Extract the (x, y) coordinate from the center of the cell holding the provided text.  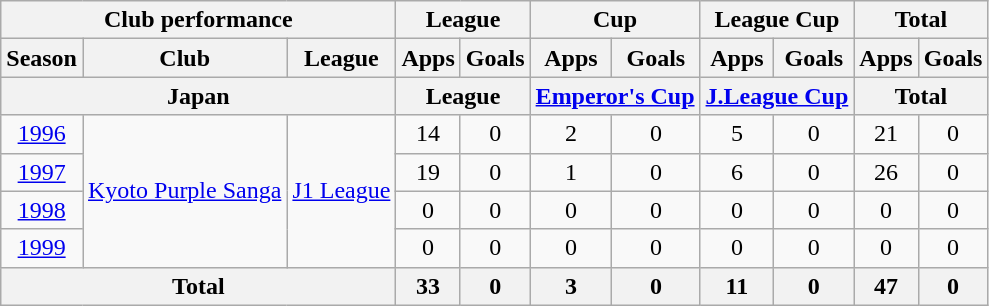
Kyoto Purple Sanga (184, 191)
Season (42, 58)
14 (428, 134)
26 (886, 172)
33 (428, 286)
J1 League (342, 191)
Club (184, 58)
47 (886, 286)
1 (571, 172)
5 (737, 134)
Club performance (198, 20)
Japan (198, 96)
1997 (42, 172)
Cup (615, 20)
21 (886, 134)
6 (737, 172)
Emperor's Cup (615, 96)
1999 (42, 248)
3 (571, 286)
1998 (42, 210)
11 (737, 286)
League Cup (777, 20)
19 (428, 172)
1996 (42, 134)
2 (571, 134)
J.League Cup (777, 96)
